Provide the (x, y) coordinate of the cell's center where the given text is located.  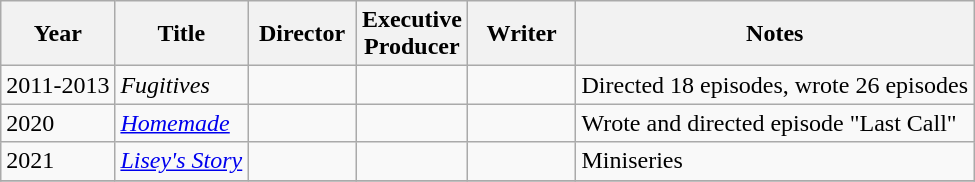
Fugitives (182, 85)
Miniseries (775, 161)
Homemade (182, 123)
Title (182, 34)
Lisey's Story (182, 161)
Directed 18 episodes, wrote 26 episodes (775, 85)
Notes (775, 34)
ExecutiveProducer (412, 34)
Wrote and directed episode "Last Call" (775, 123)
Year (58, 34)
2021 (58, 161)
2011-2013 (58, 85)
2020 (58, 123)
Writer (522, 34)
Director (302, 34)
